From the cell containing the given text, extract its center point as [x, y] coordinate. 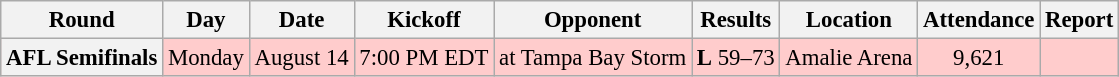
Attendance [979, 20]
Day [206, 20]
7:00 PM EDT [424, 58]
Report [1080, 20]
Opponent [593, 20]
August 14 [302, 58]
Round [82, 20]
Kickoff [424, 20]
at Tampa Bay Storm [593, 58]
Date [302, 20]
Monday [206, 58]
AFL Semifinals [82, 58]
Results [736, 20]
L 59–73 [736, 58]
9,621 [979, 58]
Location [849, 20]
Amalie Arena [849, 58]
